Scan for the cell matching the given text and deliver its [x, y] coordinate at center. 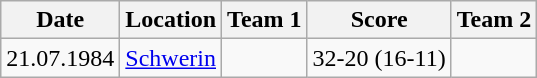
Team 1 [265, 20]
Team 2 [494, 20]
Date [60, 20]
21.07.1984 [60, 58]
32-20 (16-11) [379, 58]
Location [171, 20]
Schwerin [171, 58]
Score [379, 20]
